Search for the cell housing the specified text and yield its [x, y] center coordinate. 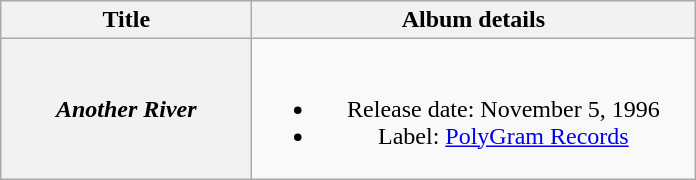
Release date: November 5, 1996Label: PolyGram Records [474, 109]
Title [126, 20]
Another River [126, 109]
Album details [474, 20]
